Pinpoint the cell where the given text exists, returning its [X, Y] midpoint coordinate. 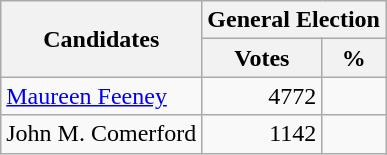
Candidates [102, 39]
John M. Comerford [102, 134]
Maureen Feeney [102, 96]
General Election [294, 20]
4772 [262, 96]
1142 [262, 134]
% [354, 58]
Votes [262, 58]
